Output the (X, Y) coordinate of the center of the cell containing the given text.  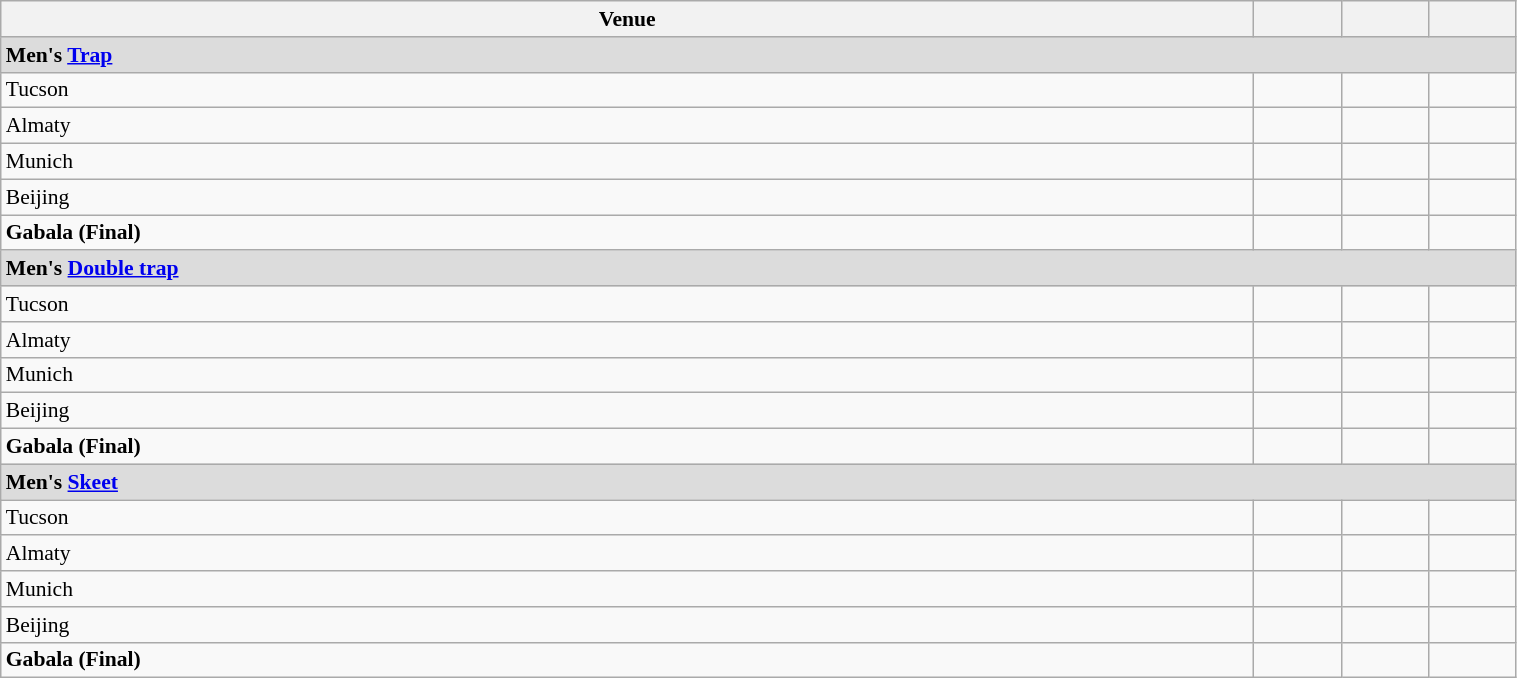
Men's Double trap (758, 269)
Men's Trap (758, 55)
Venue (628, 19)
Men's Skeet (758, 482)
